From the cell containing the given text, extract its center point as (X, Y) coordinate. 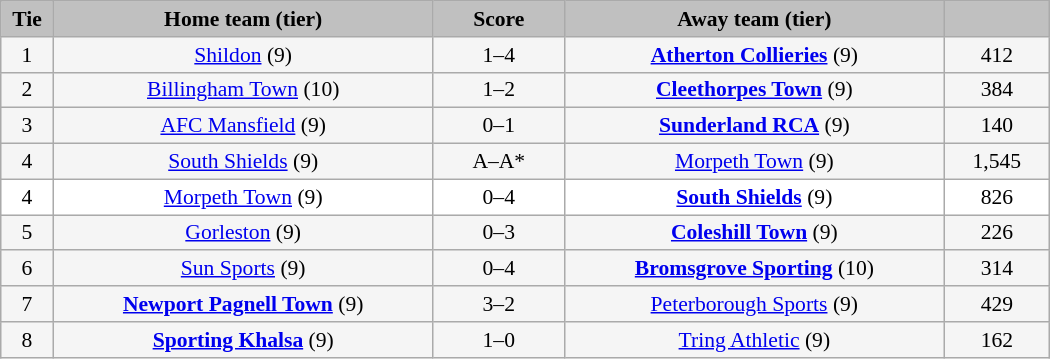
412 (996, 55)
162 (996, 340)
Peterborough Sports (9) (754, 304)
Tring Athletic (9) (754, 340)
Billingham Town (10) (243, 90)
Tie (27, 19)
0–3 (498, 233)
Sunderland RCA (9) (754, 126)
826 (996, 197)
1–2 (498, 90)
Sporting Khalsa (9) (243, 340)
Gorleston (9) (243, 233)
Home team (tier) (243, 19)
Atherton Collieries (9) (754, 55)
5 (27, 233)
7 (27, 304)
Coleshill Town (9) (754, 233)
3–2 (498, 304)
1,545 (996, 162)
1–0 (498, 340)
3 (27, 126)
Away team (tier) (754, 19)
A–A* (498, 162)
Bromsgrove Sporting (10) (754, 269)
8 (27, 340)
AFC Mansfield (9) (243, 126)
2 (27, 90)
1 (27, 55)
Sun Sports (9) (243, 269)
1–4 (498, 55)
Shildon (9) (243, 55)
429 (996, 304)
314 (996, 269)
226 (996, 233)
384 (996, 90)
140 (996, 126)
0–1 (498, 126)
6 (27, 269)
Cleethorpes Town (9) (754, 90)
Score (498, 19)
Newport Pagnell Town (9) (243, 304)
